From the cell containing the given text, extract its center point as [x, y] coordinate. 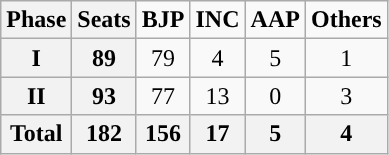
Total [36, 134]
AAP [275, 20]
89 [104, 58]
3 [346, 96]
77 [163, 96]
17 [218, 134]
1 [346, 58]
Phase [36, 20]
BJP [163, 20]
156 [163, 134]
79 [163, 58]
0 [275, 96]
13 [218, 96]
INC [218, 20]
Seats [104, 20]
Others [346, 20]
II [36, 96]
93 [104, 96]
182 [104, 134]
I [36, 58]
